Detect which cell encompasses the target text, then output its (X, Y) center coordinate. 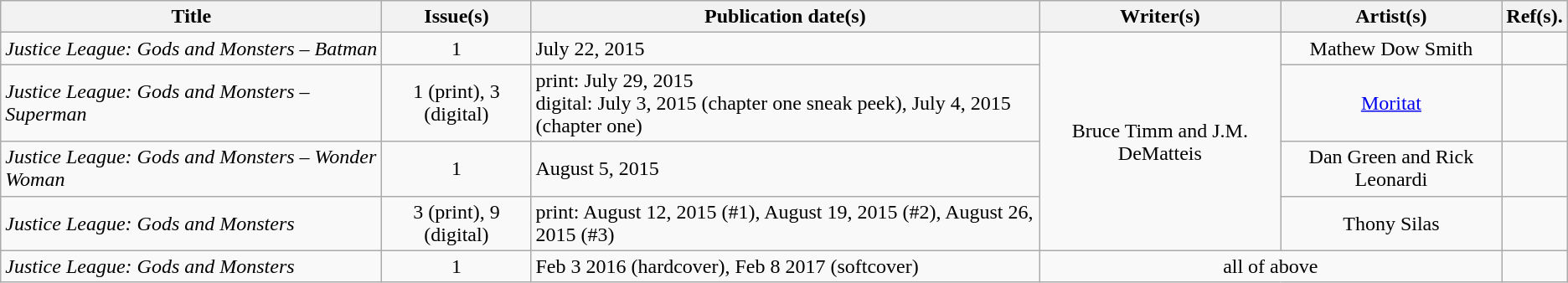
Thony Silas (1391, 223)
Ref(s). (1534, 17)
Feb 3 2016 (hardcover), Feb 8 2017 (softcover) (786, 266)
Justice League: Gods and Monsters – Superman (191, 103)
August 5, 2015 (786, 169)
all of above (1271, 266)
Dan Green and Rick Leonardi (1391, 169)
Moritat (1391, 103)
Publication date(s) (786, 17)
Justice League: Gods and Monsters – Batman (191, 49)
Mathew Dow Smith (1391, 49)
Justice League: Gods and Monsters – Wonder Woman (191, 169)
Issue(s) (456, 17)
3 (print), 9 (digital) (456, 223)
Bruce Timm and J.M. DeMatteis (1160, 141)
Artist(s) (1391, 17)
print: July 29, 2015digital: July 3, 2015 (chapter one sneak peek), July 4, 2015 (chapter one) (786, 103)
July 22, 2015 (786, 49)
print: August 12, 2015 (#1), August 19, 2015 (#2), August 26, 2015 (#3) (786, 223)
Title (191, 17)
1 (print), 3 (digital) (456, 103)
Writer(s) (1160, 17)
